Extract the [X, Y] coordinate from the center of the cell holding the provided text.  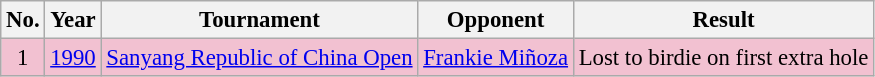
Year [73, 20]
Opponent [496, 20]
Tournament [260, 20]
Lost to birdie on first extra hole [723, 58]
Frankie Miñoza [496, 58]
Sanyang Republic of China Open [260, 58]
No. [23, 20]
1990 [73, 58]
Result [723, 20]
1 [23, 58]
